Scan for the cell matching the given text and deliver its [x, y] coordinate at center. 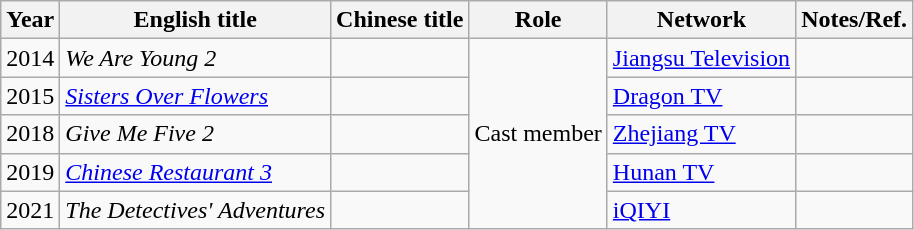
Year [30, 20]
2015 [30, 96]
2018 [30, 134]
Network [701, 20]
We Are Young 2 [196, 58]
Cast member [538, 134]
The Detectives' Adventures [196, 210]
Notes/Ref. [854, 20]
Chinese title [400, 20]
2014 [30, 58]
Zhejiang TV [701, 134]
2021 [30, 210]
Dragon TV [701, 96]
Chinese Restaurant 3 [196, 172]
Jiangsu Television [701, 58]
Sisters Over Flowers [196, 96]
Role [538, 20]
2019 [30, 172]
Give Me Five 2 [196, 134]
English title [196, 20]
Hunan TV [701, 172]
iQIYI [701, 210]
